Find where the given text appears and provide that cell's center as (x, y) coordinate. 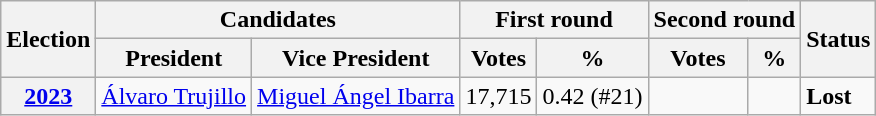
Vice President (356, 58)
0.42 (#21) (592, 96)
Second round (724, 20)
Álvaro Trujillo (174, 96)
President (174, 58)
17,715 (498, 96)
Lost (838, 96)
Election (48, 39)
2023 (48, 96)
First round (554, 20)
Candidates (278, 20)
Status (838, 39)
Miguel Ángel Ibarra (356, 96)
